Find where the given text appears and provide that cell's center as (x, y) coordinate. 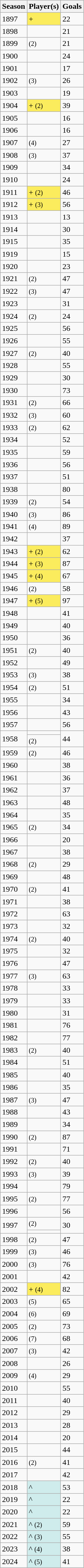
1904 (14, 105)
1982 (14, 1038)
^ (5) (44, 1561)
23 (72, 266)
2020 (14, 1512)
1951 (14, 650)
1970 (14, 889)
2018 (14, 1487)
1950 (14, 638)
1913 (14, 217)
69 (72, 1314)
15 (72, 254)
1902 (14, 81)
1968 (14, 864)
1996 (14, 1211)
1986 (14, 1087)
1930 (14, 390)
28 (72, 1425)
2003 (14, 1301)
49 (72, 663)
1901 (14, 68)
1915 (14, 242)
1983 (14, 1050)
1925 (14, 328)
1972 (14, 914)
1975 (14, 951)
1903 (14, 93)
2002 (14, 1289)
1899 (14, 44)
2012 (14, 1413)
1934 (14, 440)
1962 (14, 790)
2014 (14, 1438)
79 (72, 1186)
86 (72, 514)
2011 (14, 1400)
1898 (14, 31)
2015 (14, 1450)
1900 (14, 56)
Goals (72, 7)
1924 (14, 316)
1971 (14, 901)
1964 (14, 815)
1998 (14, 1239)
Player(s) (44, 7)
1932 (14, 415)
60 (72, 415)
52 (72, 440)
1953 (14, 675)
1931 (14, 403)
1909 (14, 168)
1910 (14, 180)
1943 (14, 551)
66 (72, 403)
1897 (14, 19)
1911 (14, 192)
1936 (14, 465)
1907 (14, 142)
2017 (14, 1475)
2013 (14, 1425)
71 (72, 1149)
89 (72, 526)
1933 (14, 427)
2008 (14, 1363)
1958 (14, 738)
1992 (14, 1162)
2023 (14, 1549)
1940 (14, 514)
1944 (14, 564)
1946 (14, 588)
1929 (14, 378)
1987 (14, 1100)
2016 (14, 1462)
2009 (14, 1376)
1991 (14, 1149)
68 (72, 1339)
53 (72, 1487)
2007 (14, 1351)
1905 (14, 118)
1952 (14, 663)
1974 (14, 939)
17 (72, 68)
1961 (14, 778)
1926 (14, 341)
1997 (14, 1225)
80 (72, 489)
^ (4) (44, 1549)
1920 (14, 266)
1993 (14, 1174)
+ (44, 19)
1981 (14, 1025)
1942 (14, 539)
1945 (14, 576)
^ (2) (44, 1524)
2000 (14, 1264)
Season (14, 7)
1960 (14, 765)
65 (72, 1301)
97 (72, 601)
1947 (14, 601)
2024 (14, 1561)
1927 (14, 353)
2021 (14, 1524)
82 (72, 1289)
1935 (14, 452)
1963 (14, 803)
(5) (44, 1301)
1923 (14, 304)
54 (72, 502)
2006 (14, 1339)
1979 (14, 1001)
1914 (14, 229)
(7) (44, 1339)
1959 (14, 753)
1948 (14, 613)
2019 (14, 1499)
1985 (14, 1075)
1984 (14, 1062)
19 (72, 93)
2004 (14, 1314)
1957 (14, 724)
1955 (14, 700)
1949 (14, 626)
58 (72, 588)
1956 (14, 712)
2005 (14, 1326)
1922 (14, 291)
1941 (14, 526)
67 (72, 576)
2001 (14, 1277)
1994 (14, 1186)
27 (72, 142)
1969 (14, 877)
1939 (14, 502)
1906 (14, 130)
1967 (14, 852)
13 (72, 217)
1954 (14, 687)
1966 (14, 840)
1938 (14, 489)
1995 (14, 1199)
^ (3) (44, 1537)
1988 (14, 1112)
1919 (14, 254)
2022 (14, 1537)
1976 (14, 964)
1928 (14, 366)
2010 (14, 1388)
1965 (14, 827)
1980 (14, 1013)
1990 (14, 1137)
(6) (44, 1314)
1978 (14, 988)
1999 (14, 1252)
1908 (14, 155)
1977 (14, 976)
1973 (14, 926)
1937 (14, 477)
1921 (14, 279)
1912 (14, 205)
1989 (14, 1124)
+ (5) (44, 601)
